Provide the (X, Y) coordinate of the cell's center where the given text is located.  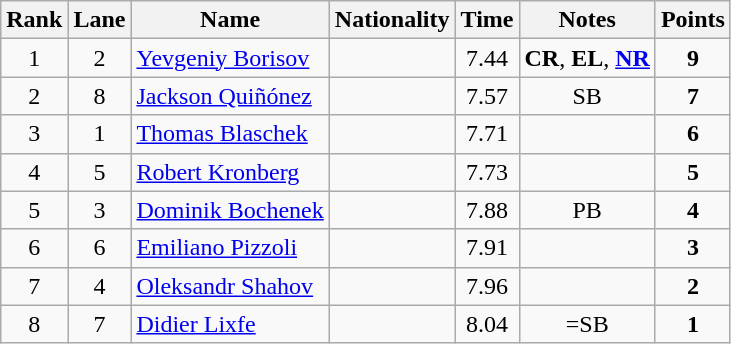
Thomas Blaschek (230, 134)
7.73 (487, 172)
9 (692, 58)
Points (692, 20)
7.96 (487, 286)
7.44 (487, 58)
=SB (587, 324)
7.88 (487, 210)
Lane (100, 20)
7.91 (487, 248)
Time (487, 20)
Notes (587, 20)
Oleksandr Shahov (230, 286)
Name (230, 20)
Nationality (392, 20)
Jackson Quiñónez (230, 96)
Dominik Bochenek (230, 210)
8.04 (487, 324)
Yevgeniy Borisov (230, 58)
7.71 (487, 134)
Didier Lixfe (230, 324)
Rank (34, 20)
Emiliano Pizzoli (230, 248)
7.57 (487, 96)
Robert Kronberg (230, 172)
SB (587, 96)
PB (587, 210)
CR, EL, NR (587, 58)
